Search for the cell housing the specified text and yield its (X, Y) center coordinate. 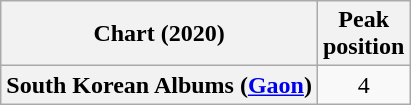
South Korean Albums (Gaon) (160, 85)
Chart (2020) (160, 34)
Peakposition (363, 34)
4 (363, 85)
